Output the (x, y) coordinate of the center of the cell containing the given text.  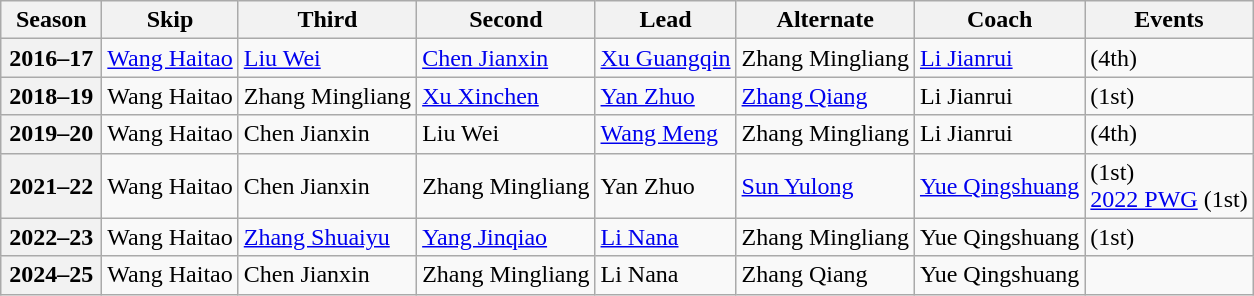
Second (506, 20)
Xu Xinchen (506, 96)
(1st) 2022 PWG (1st) (1169, 186)
Season (52, 20)
2021–22 (52, 186)
Xu Guangqin (666, 58)
Alternate (825, 20)
2016–17 (52, 58)
2018–19 (52, 96)
Lead (666, 20)
Zhang Shuaiyu (327, 237)
2019–20 (52, 134)
Events (1169, 20)
2024–25 (52, 275)
Third (327, 20)
Coach (999, 20)
Yang Jinqiao (506, 237)
Wang Meng (666, 134)
Skip (170, 20)
2022–23 (52, 237)
Sun Yulong (825, 186)
